Capture the cell that displays the provided text and extract its [x, y] central coordinate. 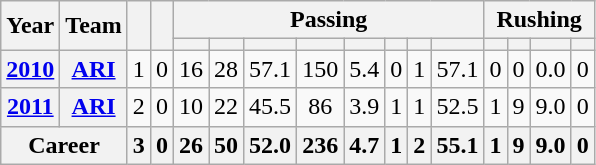
2010 [30, 69]
5.4 [364, 69]
150 [320, 69]
16 [190, 69]
Career [64, 145]
86 [320, 107]
28 [226, 69]
3.9 [364, 107]
52.5 [458, 107]
3 [138, 145]
Team [94, 26]
4.7 [364, 145]
Passing [328, 20]
0.0 [550, 69]
55.1 [458, 145]
Year [30, 26]
26 [190, 145]
236 [320, 145]
52.0 [270, 145]
50 [226, 145]
10 [190, 107]
45.5 [270, 107]
2011 [30, 107]
Rushing [539, 20]
22 [226, 107]
